Search for the cell housing the specified text and yield its [X, Y] center coordinate. 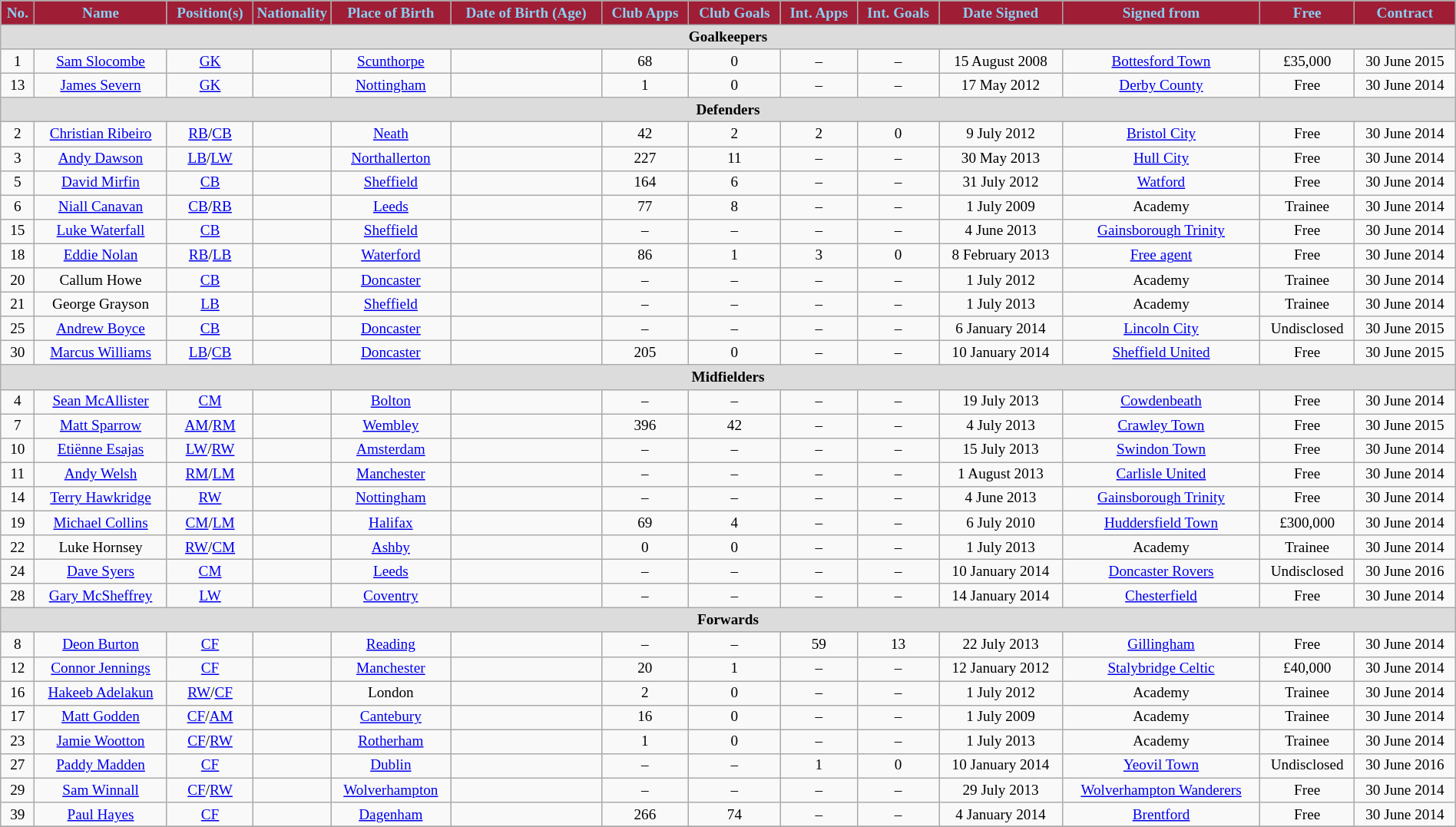
Name [101, 13]
Andy Dawson [101, 158]
Stalybridge Celtic [1161, 669]
Signed from [1161, 13]
Derby County [1161, 85]
Huddersfield Town [1161, 523]
Matt Godden [101, 717]
CB/RB [210, 207]
Int. Apps [819, 13]
Gary McSheffrey [101, 596]
Crawley Town [1161, 425]
Waterford [391, 256]
17 [18, 717]
24 [18, 571]
28 [18, 596]
5 [18, 183]
Sean McAllister [101, 402]
Int. Goals [898, 13]
68 [645, 61]
RM/LM [210, 475]
86 [645, 256]
Date Signed [1001, 13]
15 [18, 231]
Etiënne Esajas [101, 450]
Sam Winnall [101, 790]
29 [18, 790]
Dave Syers [101, 571]
Paddy Madden [101, 766]
Scunthorpe [391, 61]
Marcus Williams [101, 353]
30 May 2013 [1001, 158]
Northallerton [391, 158]
Wolverhampton [391, 790]
74 [735, 815]
12 January 2012 [1001, 669]
Hakeeb Adelakun [101, 693]
Club Goals [735, 13]
164 [645, 183]
Jamie Wootton [101, 742]
Chesterfield [1161, 596]
15 July 2013 [1001, 450]
Lincoln City [1161, 329]
£300,000 [1307, 523]
Andy Welsh [101, 475]
David Mirfin [101, 183]
LB/CB [210, 353]
Sheffield United [1161, 353]
London [391, 693]
Bristol City [1161, 134]
29 July 2013 [1001, 790]
Paul Hayes [101, 815]
LB [210, 304]
Contract [1405, 13]
Doncaster Rovers [1161, 571]
25 [18, 329]
Midfielders [728, 377]
Amsterdam [391, 450]
Coventry [391, 596]
8 February 2013 [1001, 256]
Defenders [728, 110]
Date of Birth (Age) [526, 13]
22 [18, 547]
Dagenham [391, 815]
9 July 2012 [1001, 134]
10 [18, 450]
18 [18, 256]
LW/RW [210, 450]
Wembley [391, 425]
Bolton [391, 402]
Halifax [391, 523]
RW/CF [210, 693]
69 [645, 523]
Ashby [391, 547]
19 July 2013 [1001, 402]
1 August 2013 [1001, 475]
RW/CM [210, 547]
Sam Slocombe [101, 61]
Wolverhampton Wanderers [1161, 790]
£35,000 [1307, 61]
Watford [1161, 183]
No. [18, 13]
6 January 2014 [1001, 329]
266 [645, 815]
Nationality [292, 13]
Position(s) [210, 13]
31 July 2012 [1001, 183]
Eddie Nolan [101, 256]
Reading [391, 644]
LW [210, 596]
12 [18, 669]
Carlisle United [1161, 475]
AM/RM [210, 425]
227 [645, 158]
15 August 2008 [1001, 61]
7 [18, 425]
Goalkeepers [728, 37]
Christian Ribeiro [101, 134]
Cantebury [391, 717]
Andrew Boyce [101, 329]
23 [18, 742]
RB/CB [210, 134]
6 July 2010 [1001, 523]
Callum Howe [101, 280]
Cowdenbeath [1161, 402]
21 [18, 304]
Dublin [391, 766]
Free agent [1161, 256]
LB/LW [210, 158]
14 January 2014 [1001, 596]
Place of Birth [391, 13]
Neath [391, 134]
Hull City [1161, 158]
17 May 2012 [1001, 85]
George Grayson [101, 304]
39 [18, 815]
14 [18, 498]
19 [18, 523]
Luke Waterfall [101, 231]
22 July 2013 [1001, 644]
£40,000 [1307, 669]
Michael Collins [101, 523]
396 [645, 425]
Luke Hornsey [101, 547]
4 January 2014 [1001, 815]
59 [819, 644]
Club Apps [645, 13]
Swindon Town [1161, 450]
Connor Jennings [101, 669]
Terry Hawkridge [101, 498]
4 July 2013 [1001, 425]
Matt Sparrow [101, 425]
Rotherham [391, 742]
RW [210, 498]
30 [18, 353]
Forwards [728, 620]
Bottesford Town [1161, 61]
Brentford [1161, 815]
77 [645, 207]
Gillingham [1161, 644]
Yeovil Town [1161, 766]
Niall Canavan [101, 207]
Deon Burton [101, 644]
27 [18, 766]
James Severn [101, 85]
205 [645, 353]
RB/LB [210, 256]
CM/LM [210, 523]
CF/AM [210, 717]
